Provide the [x, y] coordinate of the cell's center where the given text is located.  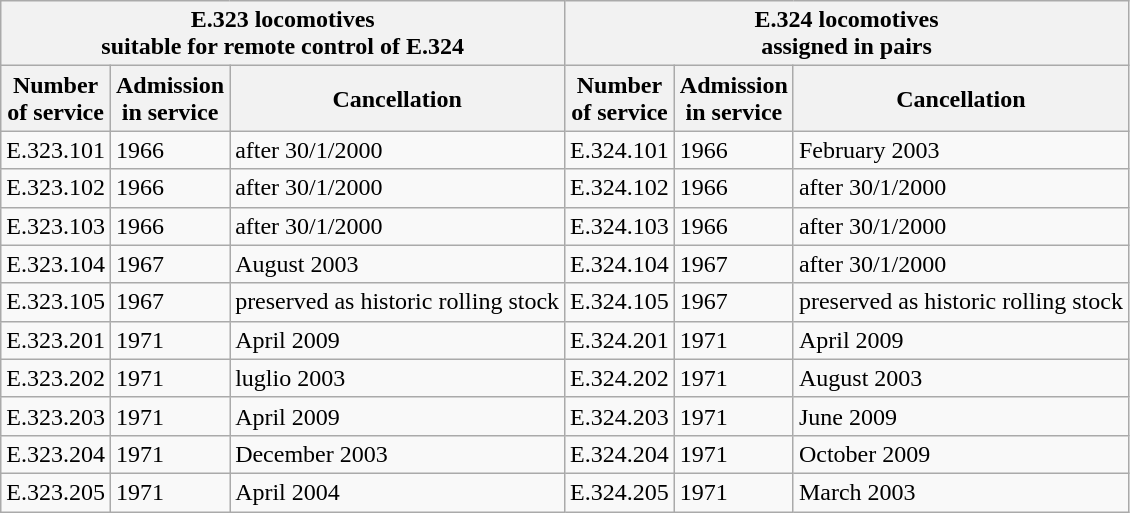
April 2004 [398, 492]
E.323.203 [56, 416]
October 2009 [960, 454]
E.324.201 [620, 340]
E.323.202 [56, 378]
February 2003 [960, 150]
E.323.204 [56, 454]
E.324.203 [620, 416]
E.323.102 [56, 188]
E.323.201 [56, 340]
June 2009 [960, 416]
luglio 2003 [398, 378]
E.324.205 [620, 492]
E.324.103 [620, 226]
E.323.105 [56, 302]
E.323 locomotivessuitable for remote control of E.324 [283, 34]
E.324.101 [620, 150]
March 2003 [960, 492]
E.323.104 [56, 264]
E.324.204 [620, 454]
E.323.101 [56, 150]
E.323.205 [56, 492]
December 2003 [398, 454]
E.323.103 [56, 226]
E.324.202 [620, 378]
E.324 locomotivesassigned in pairs [847, 34]
E.324.102 [620, 188]
E.324.105 [620, 302]
E.324.104 [620, 264]
